Locate the cell with the specified text and output its [x, y] center coordinate. 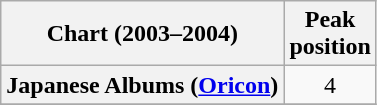
Chart (2003–2004) [142, 34]
Japanese Albums (Oricon) [142, 85]
Peakposition [330, 34]
4 [330, 85]
